Locate the cell with the specified text and output its [x, y] center coordinate. 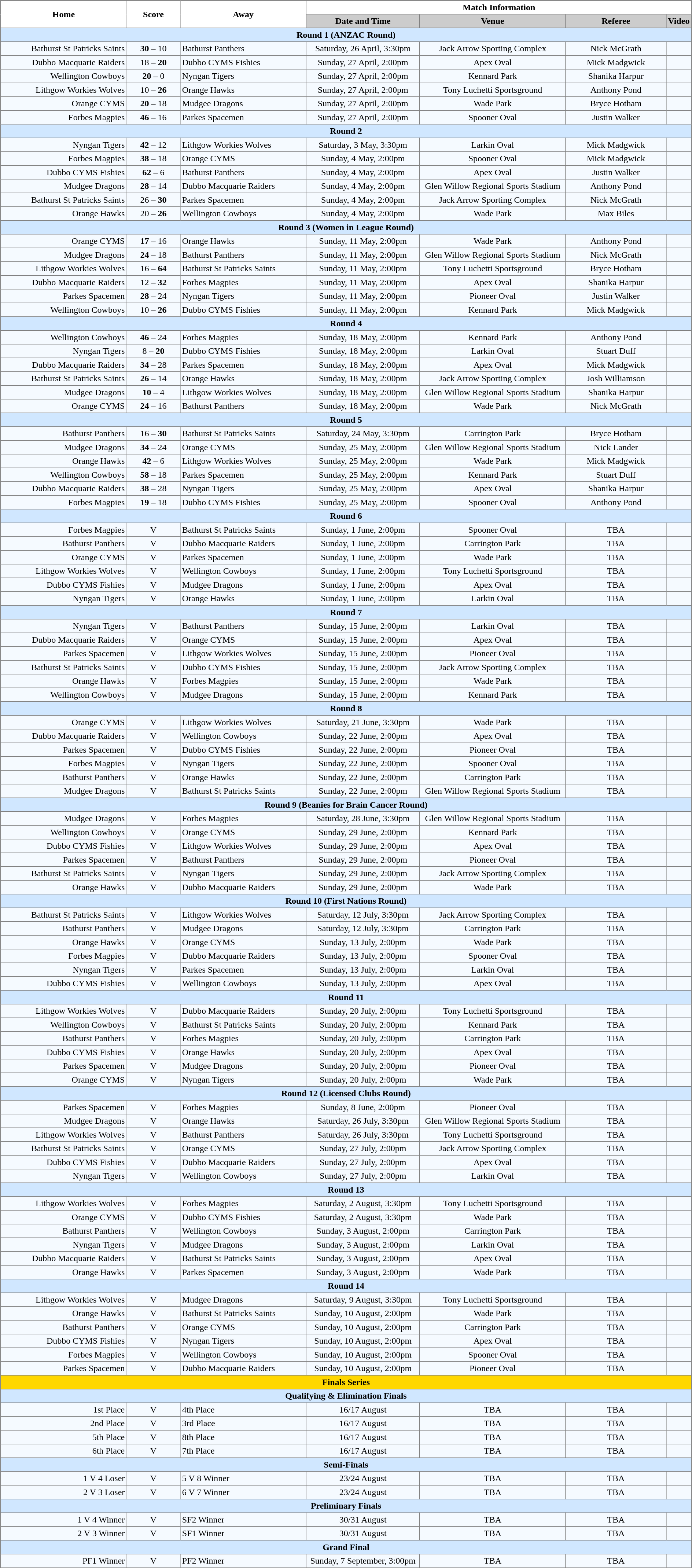
38 – 18 [154, 159]
6 V 7 Winner [243, 1492]
34 – 28 [154, 365]
Sunday, 7 September, 3:00pm [363, 1561]
34 – 24 [154, 447]
16 – 30 [154, 434]
3rd Place [243, 1424]
46 – 24 [154, 337]
5 V 8 Winner [243, 1479]
58 – 18 [154, 475]
Round 5 [346, 420]
16 – 64 [154, 269]
20 – 18 [154, 104]
6th Place [63, 1451]
Round 7 [346, 612]
1st Place [63, 1410]
Sunday, 8 June, 2:00pm [363, 1107]
Venue [493, 21]
42 – 6 [154, 461]
62 – 6 [154, 172]
Saturday, 28 June, 3:30pm [363, 819]
Grand Final [346, 1547]
Score [154, 14]
SF1 Winner [243, 1534]
Round 3 (Women in League Round) [346, 227]
Round 13 [346, 1190]
Max Biles [616, 214]
10 – 4 [154, 392]
Round 2 [346, 131]
1 V 4 Loser [63, 1479]
Round 9 (Beanies for Brain Cancer Round) [346, 805]
Round 4 [346, 324]
Round 6 [346, 516]
17 – 16 [154, 241]
42 – 12 [154, 145]
Nick Lander [616, 447]
Match Information [499, 7]
19 – 18 [154, 502]
Qualifying & Elimination Finals [346, 1396]
Round 8 [346, 709]
2 V 3 Winner [63, 1534]
Video [679, 21]
30 – 10 [154, 49]
20 – 26 [154, 214]
26 – 30 [154, 200]
8th Place [243, 1437]
Referee [616, 21]
26 – 14 [154, 379]
18 – 20 [154, 62]
Saturday, 9 August, 3:30pm [363, 1300]
Saturday, 21 June, 3:30pm [363, 722]
Preliminary Finals [346, 1506]
Round 14 [346, 1286]
PF2 Winner [243, 1561]
Semi-Finals [346, 1465]
Saturday, 24 May, 3:30pm [363, 434]
PF1 Winner [63, 1561]
Saturday, 3 May, 3:30pm [363, 145]
Round 1 (ANZAC Round) [346, 35]
28 – 24 [154, 296]
28 – 14 [154, 186]
Round 11 [346, 997]
12 – 32 [154, 282]
2 V 3 Loser [63, 1492]
Round 12 (Licensed Clubs Round) [346, 1094]
Away [243, 14]
8 – 20 [154, 351]
Date and Time [363, 21]
2nd Place [63, 1424]
38 – 28 [154, 489]
24 – 18 [154, 255]
Round 10 (First Nations Round) [346, 901]
Saturday, 26 April, 3:30pm [363, 49]
5th Place [63, 1437]
24 – 16 [154, 406]
1 V 4 Winner [63, 1520]
SF2 Winner [243, 1520]
Home [63, 14]
Finals Series [346, 1382]
4th Place [243, 1410]
7th Place [243, 1451]
20 – 0 [154, 76]
Josh Williamson [616, 379]
46 – 16 [154, 117]
